Output the (X, Y) coordinate of the center of the cell containing the given text.  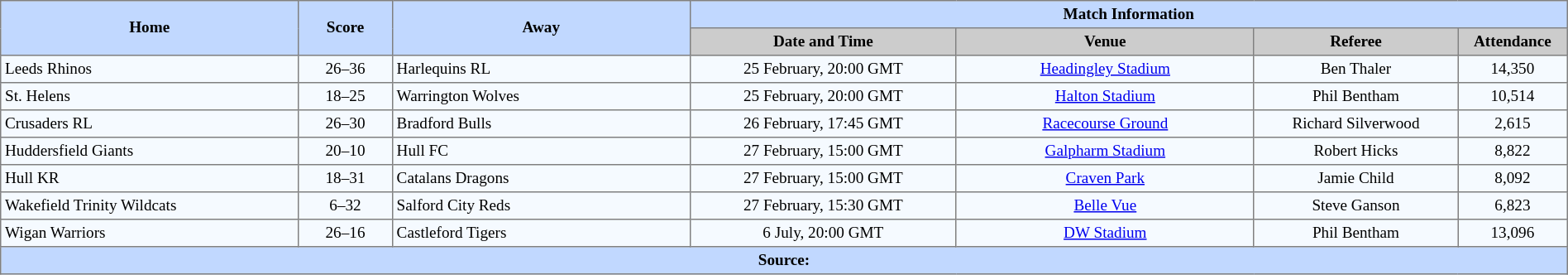
Headingley Stadium (1105, 70)
Source: (784, 260)
Ben Thaler (1355, 70)
Jamie Child (1355, 179)
Castleford Tigers (541, 234)
Racecourse Ground (1105, 124)
Match Information (1128, 15)
Belle Vue (1105, 205)
26–36 (346, 70)
6–32 (346, 205)
Harlequins RL (541, 70)
Leeds Rhinos (150, 70)
Bradford Bulls (541, 124)
Huddersfield Giants (150, 151)
Wakefield Trinity Wildcats (150, 205)
Catalans Dragons (541, 179)
Hull FC (541, 151)
Galpharm Stadium (1105, 151)
13,096 (1513, 234)
8,092 (1513, 179)
Salford City Reds (541, 205)
Hull KR (150, 179)
Warrington Wolves (541, 96)
8,822 (1513, 151)
Away (541, 28)
18–31 (346, 179)
Home (150, 28)
Richard Silverwood (1355, 124)
2,615 (1513, 124)
Referee (1355, 41)
Halton Stadium (1105, 96)
20–10 (346, 151)
Steve Ganson (1355, 205)
Crusaders RL (150, 124)
6 July, 20:00 GMT (823, 234)
Wigan Warriors (150, 234)
18–25 (346, 96)
St. Helens (150, 96)
6,823 (1513, 205)
27 February, 15:30 GMT (823, 205)
Date and Time (823, 41)
26–30 (346, 124)
Score (346, 28)
Venue (1105, 41)
Attendance (1513, 41)
10,514 (1513, 96)
26 February, 17:45 GMT (823, 124)
Robert Hicks (1355, 151)
DW Stadium (1105, 234)
26–16 (346, 234)
Craven Park (1105, 179)
14,350 (1513, 70)
